Output the (X, Y) coordinate of the center of the cell containing the given text.  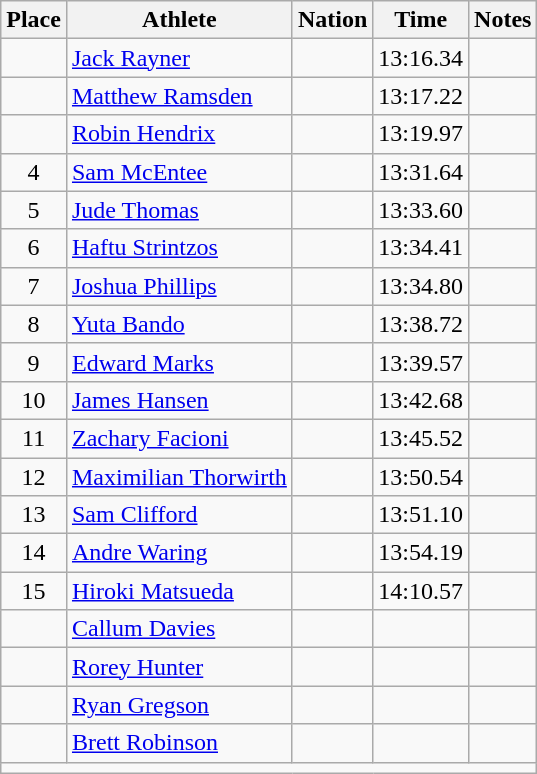
13 (34, 515)
11 (34, 438)
6 (34, 248)
Jack Rayner (179, 58)
Rorey Hunter (179, 667)
15 (34, 591)
Matthew Ramsden (179, 96)
Sam Clifford (179, 515)
5 (34, 210)
7 (34, 286)
4 (34, 172)
Athlete (179, 20)
13:31.64 (421, 172)
Maximilian Thorwirth (179, 477)
James Hansen (179, 400)
Joshua Phillips (179, 286)
Andre Waring (179, 553)
13:39.57 (421, 362)
Haftu Strintzos (179, 248)
Jude Thomas (179, 210)
Brett Robinson (179, 743)
13:51.10 (421, 515)
Callum Davies (179, 629)
13:38.72 (421, 324)
14:10.57 (421, 591)
9 (34, 362)
10 (34, 400)
Time (421, 20)
Zachary Facioni (179, 438)
13:19.97 (421, 134)
13:42.68 (421, 400)
Nation (332, 20)
13:45.52 (421, 438)
Robin Hendrix (179, 134)
Ryan Gregson (179, 705)
12 (34, 477)
Edward Marks (179, 362)
13:34.80 (421, 286)
Hiroki Matsueda (179, 591)
Yuta Bando (179, 324)
13:54.19 (421, 553)
14 (34, 553)
13:17.22 (421, 96)
13:50.54 (421, 477)
13:34.41 (421, 248)
13:33.60 (421, 210)
13:16.34 (421, 58)
Place (34, 20)
Sam McEntee (179, 172)
8 (34, 324)
Notes (503, 20)
